From the cell containing the given text, extract its center point as [x, y] coordinate. 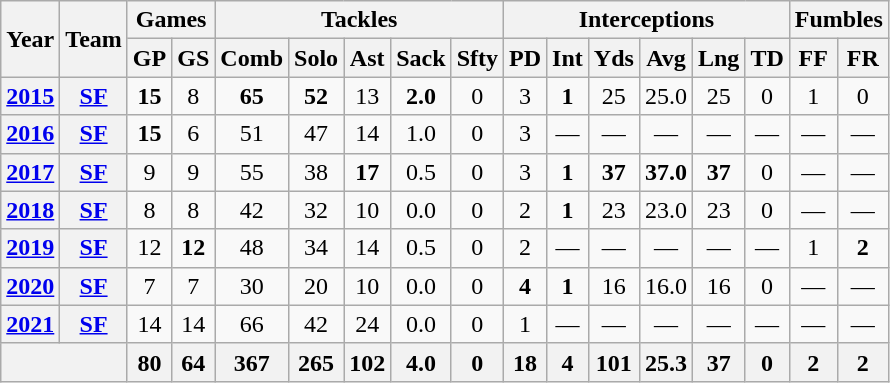
102 [368, 362]
48 [252, 248]
30 [252, 286]
GP [149, 58]
Games [170, 20]
52 [316, 96]
Team [94, 39]
Solo [316, 58]
38 [316, 172]
2.0 [421, 96]
265 [316, 362]
FF [813, 58]
Int [568, 58]
17 [368, 172]
Year [30, 39]
2021 [30, 324]
Fumbles [838, 20]
Lng [718, 58]
51 [252, 134]
32 [316, 210]
20 [316, 286]
2018 [30, 210]
TD [767, 58]
24 [368, 324]
47 [316, 134]
2020 [30, 286]
6 [194, 134]
64 [194, 362]
367 [252, 362]
FR [862, 58]
Sfty [477, 58]
65 [252, 96]
2016 [30, 134]
4.0 [421, 362]
Yds [614, 58]
55 [252, 172]
23.0 [666, 210]
2019 [30, 248]
1.0 [421, 134]
Tackles [360, 20]
18 [526, 362]
GS [194, 58]
66 [252, 324]
Ast [368, 58]
80 [149, 362]
101 [614, 362]
13 [368, 96]
25.3 [666, 362]
37.0 [666, 172]
Sack [421, 58]
PD [526, 58]
Comb [252, 58]
Interceptions [647, 20]
25.0 [666, 96]
2017 [30, 172]
16.0 [666, 286]
2015 [30, 96]
34 [316, 248]
Avg [666, 58]
